Capture the cell that displays the provided text and extract its [X, Y] central coordinate. 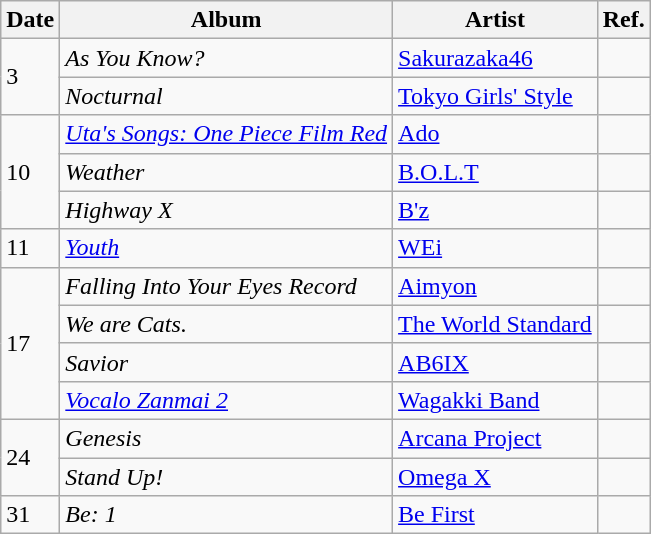
Highway X [226, 210]
Falling Into Your Eyes Record [226, 286]
We are Cats. [226, 324]
10 [30, 172]
Wagakki Band [496, 400]
Ado [496, 134]
Album [226, 20]
Be First [496, 515]
Arcana Project [496, 438]
Weather [226, 172]
WEi [496, 248]
17 [30, 343]
Omega X [496, 477]
The World Standard [496, 324]
Artist [496, 20]
Stand Up! [226, 477]
As You Know? [226, 58]
Date [30, 20]
Vocalo Zanmai 2 [226, 400]
Youth [226, 248]
24 [30, 457]
Ref. [624, 20]
Aimyon [496, 286]
3 [30, 77]
AB6IX [496, 362]
Savior [226, 362]
Genesis [226, 438]
Sakurazaka46 [496, 58]
B.O.L.T [496, 172]
Be: 1 [226, 515]
31 [30, 515]
‌ [624, 96]
B'z [496, 210]
11 [30, 248]
Tokyo Girls' Style [496, 96]
Uta's Songs: One Piece Film Red [226, 134]
Nocturnal [226, 96]
